Output the [X, Y] coordinate of the center of the cell containing the given text.  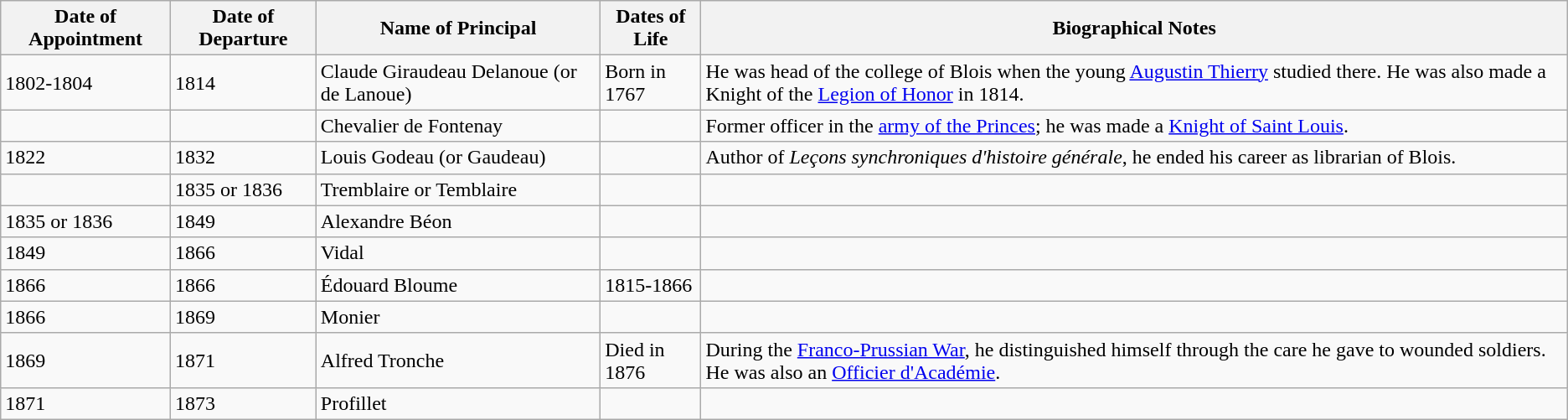
1822 [85, 158]
Profillet [457, 403]
He was head of the college of Blois when the young Augustin Thierry studied there. He was also made a Knight of the Legion of Honor in 1814. [1134, 82]
1832 [243, 158]
Vidal [457, 253]
Biographical Notes [1134, 29]
During the Franco-Prussian War, he distinguished himself through the care he gave to wounded soldiers. He was also an Officier d'Académie. [1134, 360]
Édouard Bloume [457, 285]
Born in 1767 [651, 82]
Author of Leçons synchroniques d'histoire générale, he ended his career as librarian of Blois. [1134, 158]
1802-1804 [85, 82]
1815-1866 [651, 285]
Former officer in the army of the Princes; he was made a Knight of Saint Louis. [1134, 126]
1814 [243, 82]
Date of Departure [243, 29]
Name of Principal [457, 29]
Chevalier de Fontenay [457, 126]
Louis Godeau (or Gaudeau) [457, 158]
Date of Appointment [85, 29]
Monier [457, 317]
1873 [243, 403]
Died in 1876 [651, 360]
Claude Giraudeau Delanoue (or de Lanoue) [457, 82]
Dates of Life [651, 29]
Alexandre Béon [457, 221]
Tremblaire or Temblaire [457, 189]
Alfred Tronche [457, 360]
